For the text-containing cell, return its midpoint in [X, Y] coordinate format. 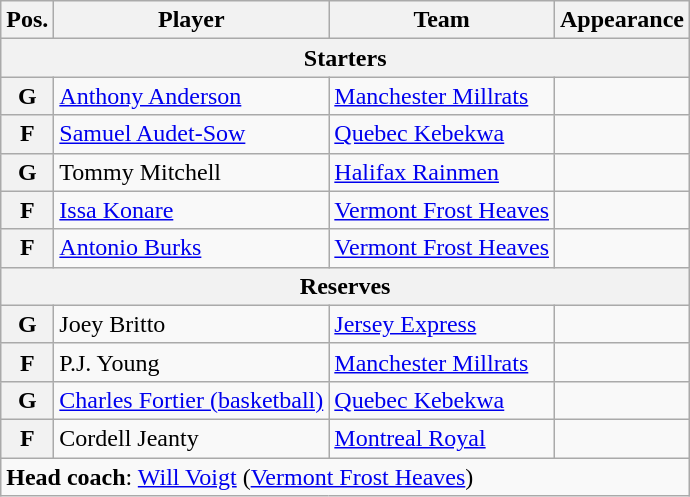
Pos. [28, 20]
Team [442, 20]
Appearance [622, 20]
Montreal Royal [442, 438]
Tommy Mitchell [192, 172]
Charles Fortier (basketball) [192, 400]
Player [192, 20]
Antonio Burks [192, 248]
Reserves [346, 286]
Jersey Express [442, 324]
P.J. Young [192, 362]
Anthony Anderson [192, 96]
Joey Britto [192, 324]
Samuel Audet-Sow [192, 134]
Starters [346, 58]
Cordell Jeanty [192, 438]
Halifax Rainmen [442, 172]
Head coach: Will Voigt (Vermont Frost Heaves) [346, 477]
Issa Konare [192, 210]
